Provide the (x, y) coordinate of the cell's center where the given text is located.  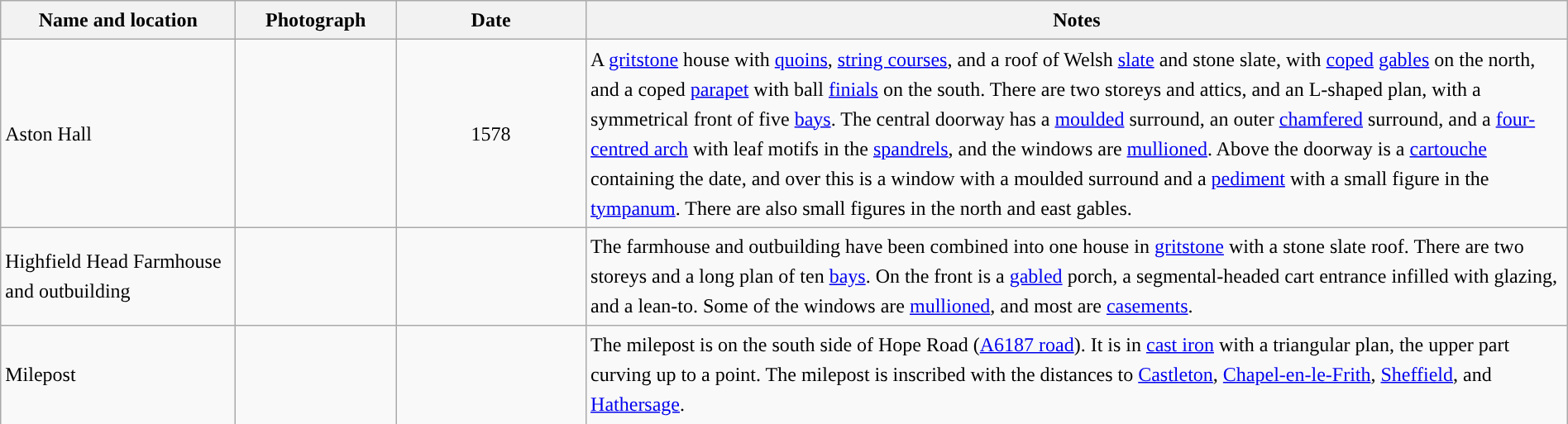
Notes (1077, 20)
Aston Hall (118, 134)
1578 (491, 134)
Milepost (118, 375)
Photograph (316, 20)
Date (491, 20)
Highfield Head Farmhouse and outbuilding (118, 276)
Name and location (118, 20)
